Extract the (X, Y) coordinate from the center of the cell holding the provided text.  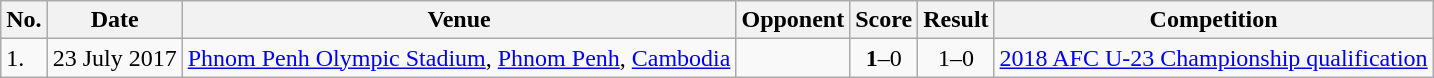
Phnom Penh Olympic Stadium, Phnom Penh, Cambodia (459, 58)
23 July 2017 (114, 58)
Result (956, 20)
Venue (459, 20)
Score (884, 20)
Date (114, 20)
Competition (1214, 20)
2018 AFC U-23 Championship qualification (1214, 58)
1. (24, 58)
Opponent (793, 20)
No. (24, 20)
